Pinpoint the cell where the given text exists, returning its (x, y) midpoint coordinate. 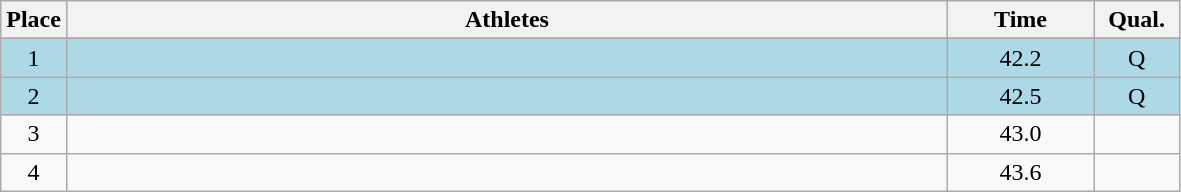
Qual. (1137, 20)
42.2 (1021, 58)
1 (34, 58)
42.5 (1021, 96)
3 (34, 134)
Time (1021, 20)
Place (34, 20)
2 (34, 96)
Athletes (506, 20)
4 (34, 172)
43.6 (1021, 172)
43.0 (1021, 134)
